Output the [X, Y] coordinate of the center of the cell containing the given text.  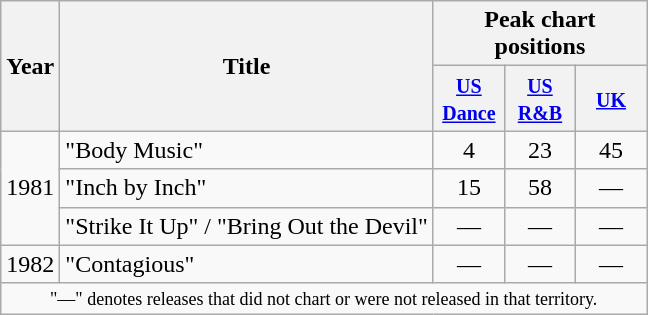
"Body Music" [247, 150]
US R&B [540, 98]
1982 [30, 264]
23 [540, 150]
Peak chart positions [540, 34]
UK [610, 98]
Year [30, 66]
15 [468, 188]
"Contagious" [247, 264]
4 [468, 150]
58 [540, 188]
1981 [30, 188]
"Strike It Up" / "Bring Out the Devil" [247, 226]
45 [610, 150]
"Inch by Inch" [247, 188]
Title [247, 66]
US Dance [468, 98]
"—" denotes releases that did not chart or were not released in that territory. [324, 298]
